Locate the cell with the specified text and output its (x, y) center coordinate. 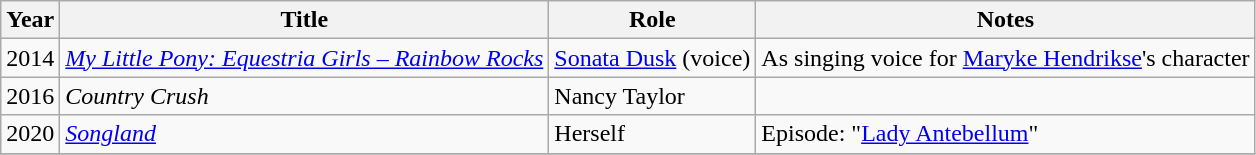
Nancy Taylor (652, 96)
2016 (30, 96)
My Little Pony: Equestria Girls – Rainbow Rocks (304, 58)
Role (652, 20)
2020 (30, 134)
Herself (652, 134)
Year (30, 20)
Songland (304, 134)
Title (304, 20)
Episode: "Lady Antebellum" (1006, 134)
Country Crush (304, 96)
As singing voice for Maryke Hendrikse's character (1006, 58)
2014 (30, 58)
Sonata Dusk (voice) (652, 58)
Notes (1006, 20)
